Capture the cell that displays the provided text and extract its (X, Y) central coordinate. 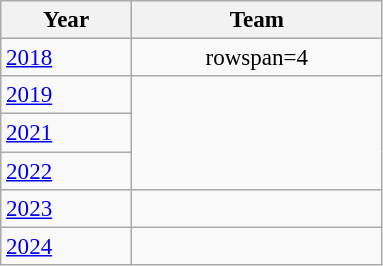
2018 (66, 58)
2023 (66, 209)
2024 (66, 246)
2022 (66, 171)
2019 (66, 95)
2021 (66, 133)
rowspan=4 (256, 58)
Team (256, 20)
Year (66, 20)
